For the text-containing cell, return its midpoint in [x, y] coordinate format. 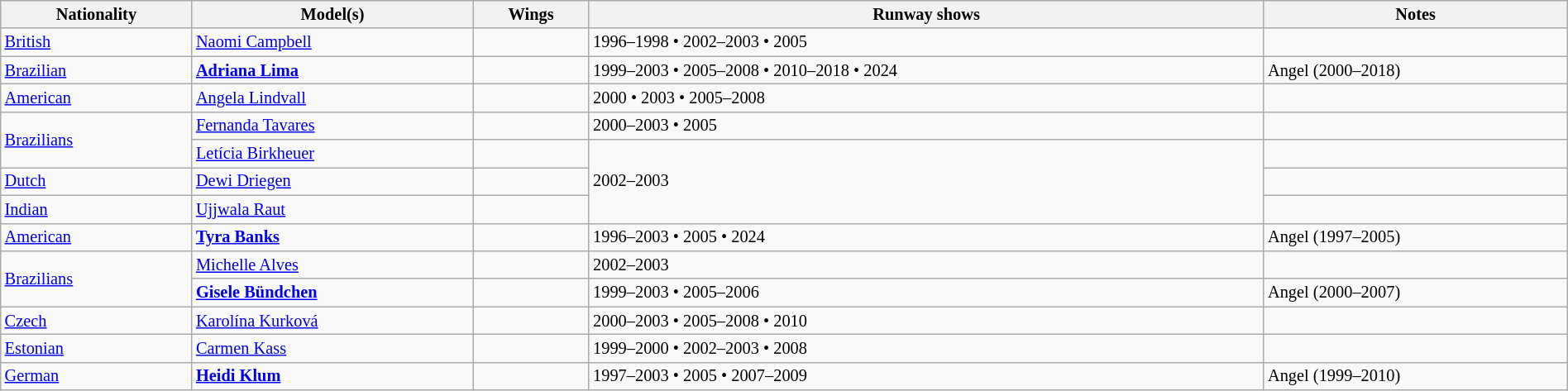
Dewi Driegen [332, 181]
Ujjwala Raut [332, 209]
Indian [96, 209]
Model(s) [332, 14]
British [96, 42]
Heidi Klum [332, 376]
1997–2003 • 2005 • 2007–2009 [926, 376]
Gisele Bündchen [332, 293]
Runway shows [926, 14]
Angel (2000–2018) [1416, 70]
2000–2003 • 2005 [926, 126]
1999–2000 • 2002–2003 • 2008 [926, 348]
Angel (1997–2005) [1416, 237]
Carmen Kass [332, 348]
Karolína Kurková [332, 321]
1999–2003 • 2005–2008 • 2010–2018 • 2024 [926, 70]
1996–1998 • 2002–2003 • 2005 [926, 42]
Nationality [96, 14]
Angela Lindvall [332, 98]
German [96, 376]
Estonian [96, 348]
1999–2003 • 2005–2006 [926, 293]
2000 • 2003 • 2005–2008 [926, 98]
Letícia Birkheuer [332, 154]
Tyra Banks [332, 237]
Michelle Alves [332, 265]
Notes [1416, 14]
Dutch [96, 181]
Adriana Lima [332, 70]
Wings [531, 14]
Czech [96, 321]
Fernanda Tavares [332, 126]
Angel (1999–2010) [1416, 376]
Brazilian [96, 70]
Angel (2000–2007) [1416, 293]
1996–2003 • 2005 • 2024 [926, 237]
2000–2003 • 2005–2008 • 2010 [926, 321]
Naomi Campbell [332, 42]
